Capture the cell that displays the provided text and extract its (X, Y) central coordinate. 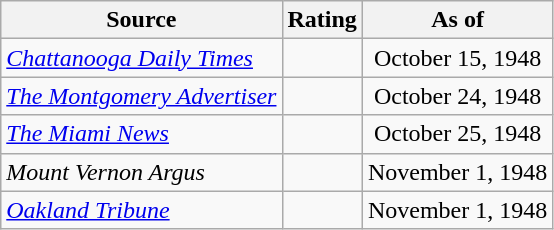
Rating (322, 20)
October 15, 1948 (457, 58)
The Miami News (142, 134)
Mount Vernon Argus (142, 172)
Source (142, 20)
Oakland Tribune (142, 210)
Chattanooga Daily Times (142, 58)
October 24, 1948 (457, 96)
The Montgomery Advertiser (142, 96)
As of (457, 20)
October 25, 1948 (457, 134)
